Capture the cell that displays the provided text and extract its [X, Y] central coordinate. 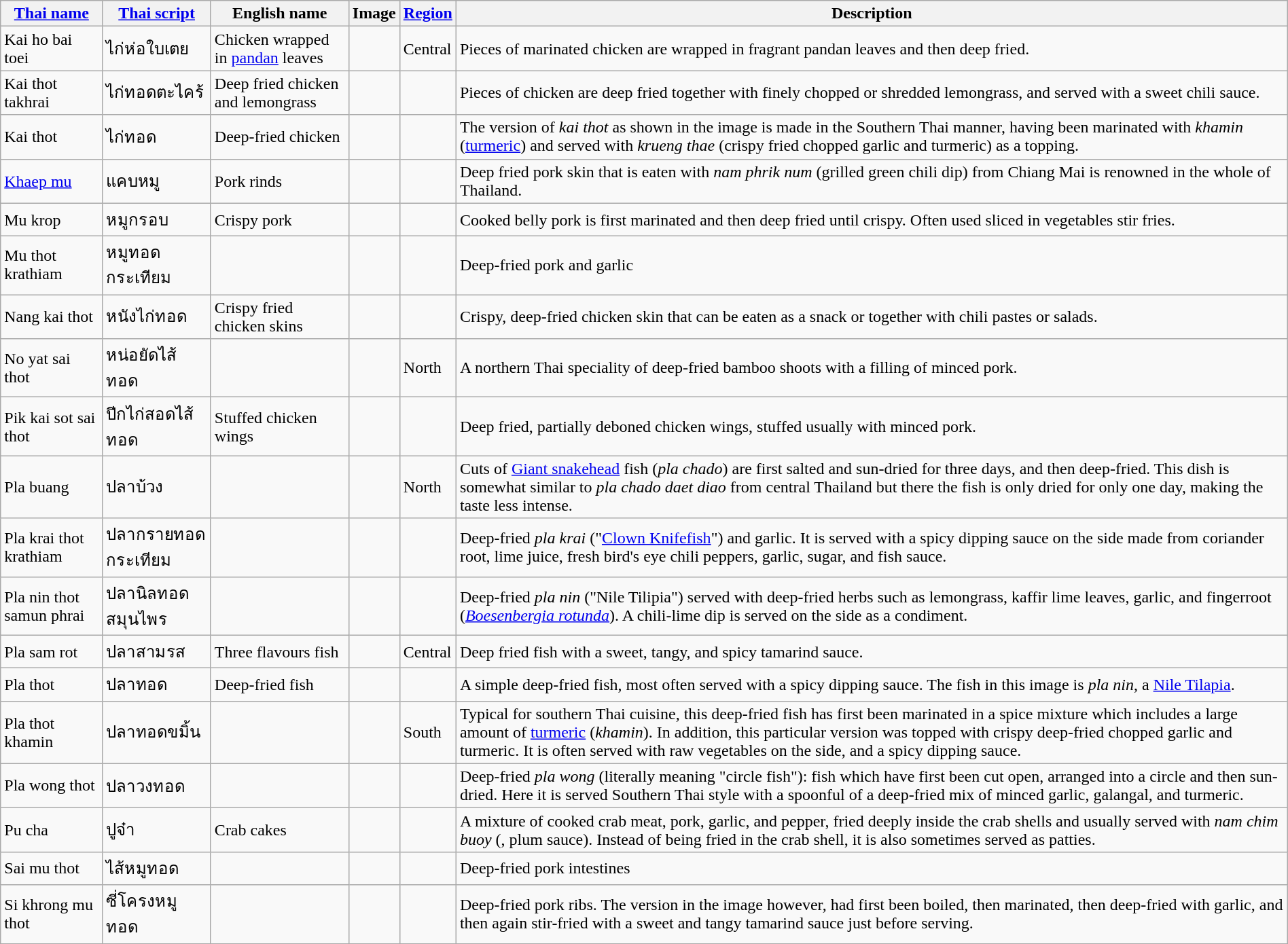
หมูกรอบ [156, 220]
Pla krai thot krathiam [52, 547]
Pork rinds [280, 181]
Mu thot krathiam [52, 266]
Deep fried, partially deboned chicken wings, stuffed usually with minced pork. [872, 426]
A simple deep-fried fish, most often served with a spicy dipping sauce. The fish in this image is pla nin, a Nile Tilapia. [872, 685]
Khaep mu [52, 181]
Pla sam rot [52, 652]
Crispy, deep-fried chicken skin that can be eaten as a snack or together with chili pastes or salads. [872, 316]
แคบหมู [156, 181]
South [428, 732]
Deep fried fish with a sweet, tangy, and spicy tamarind sauce. [872, 652]
Image [374, 14]
ปลากรายทอดกระเทียม [156, 547]
ไก่ทอดตะไคร้ [156, 92]
English name [280, 14]
Sai mu thot [52, 868]
Pla buang [52, 487]
Pieces of marinated chicken are wrapped in fragrant pandan leaves and then deep fried. [872, 49]
ไก่ห่อใบเตย [156, 49]
Pu cha [52, 830]
ปลาทอดขมิ้น [156, 732]
Cooked belly pork is first marinated and then deep fried until crispy. Often used sliced in vegetables stir fries. [872, 220]
หมูทอดกระเทียม [156, 266]
Pieces of chicken are deep fried together with finely chopped or shredded lemongrass, and served with a sweet chili sauce. [872, 92]
หน่อยัดไส้ทอด [156, 368]
Thai script [156, 14]
Si khrong mu thot [52, 914]
Deep-fried pork and garlic [872, 266]
หนังไก่ทอด [156, 316]
Deep fried chicken and lemongrass [280, 92]
Kai ho bai toei [52, 49]
Crispy fried chicken skins [280, 316]
Thai name [52, 14]
Deep-fried pork intestines [872, 868]
Pla thot khamin [52, 732]
ปลานิลทอดสมุนไพร [156, 606]
ปูจ๋า [156, 830]
No yat sai thot [52, 368]
Kai thot takhrai [52, 92]
Nang kai thot [52, 316]
Deep-fried fish [280, 685]
ปลาสามรส [156, 652]
Deep-fried chicken [280, 137]
Crab cakes [280, 830]
Pik kai sot sai thot [52, 426]
Deep fried pork skin that is eaten with nam phrik num (grilled green chili dip) from Chiang Mai is renowned in the whole of Thailand. [872, 181]
Region [428, 14]
Kai thot [52, 137]
ปีกไก่สอดไส้ทอด [156, 426]
Crispy pork [280, 220]
ปลาทอด [156, 685]
ไส้หมูทอด [156, 868]
ไก่ทอด [156, 137]
Stuffed chicken wings [280, 426]
Three flavours fish [280, 652]
Pla thot [52, 685]
Pla wong thot [52, 785]
Chicken wrapped in pandan leaves [280, 49]
Mu krop [52, 220]
ปลาวงทอด [156, 785]
Description [872, 14]
ปลาบ้วง [156, 487]
Pla nin thot samun phrai [52, 606]
A northern Thai speciality of deep-fried bamboo shoots with a filling of minced pork. [872, 368]
ซี่โครงหมูทอด [156, 914]
